Identify which cell holds the provided text, then report its (X, Y) central coordinate. 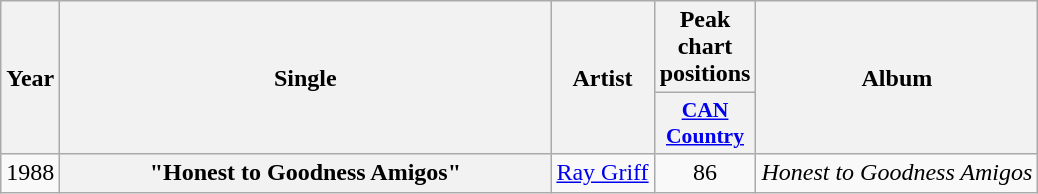
1988 (30, 173)
Ray Griff (602, 173)
Honest to Goodness Amigos (897, 173)
Single (306, 78)
Year (30, 78)
Artist (602, 78)
Peak chart positions (705, 47)
Album (897, 78)
86 (705, 173)
CAN Country (705, 124)
"Honest to Goodness Amigos" (306, 173)
